Return the [X, Y] coordinate for the center point of the cell that contains the specified text.  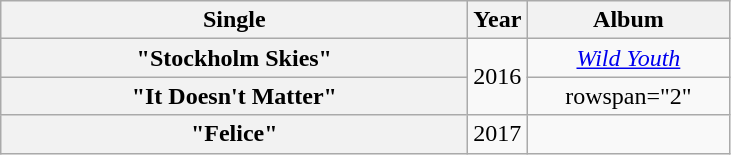
Wild Youth [628, 58]
rowspan="2" [628, 96]
Year [498, 20]
2016 [498, 77]
2017 [498, 134]
Single [234, 20]
Album [628, 20]
"Stockholm Skies" [234, 58]
"It Doesn't Matter" [234, 96]
"Felice" [234, 134]
